Return [x, y] of the center of cell containing provided text 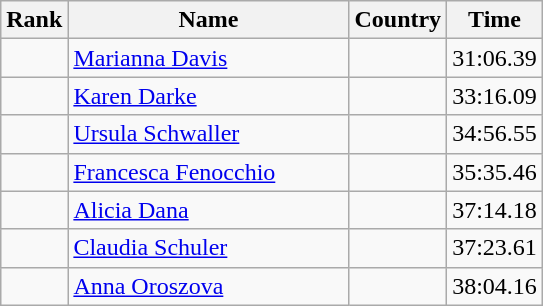
34:56.55 [495, 134]
37:23.61 [495, 248]
35:35.46 [495, 172]
Claudia Schuler [208, 248]
Rank [34, 20]
31:06.39 [495, 58]
Country [398, 20]
Anna Oroszova [208, 286]
Name [208, 20]
38:04.16 [495, 286]
Alicia Dana [208, 210]
Marianna Davis [208, 58]
Karen Darke [208, 96]
Francesca Fenocchio [208, 172]
33:16.09 [495, 96]
Ursula Schwaller [208, 134]
Time [495, 20]
37:14.18 [495, 210]
